Scan for the cell matching the given text and deliver its [x, y] coordinate at center. 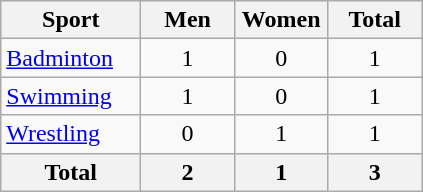
Sport [71, 20]
Wrestling [71, 134]
Men [188, 20]
2 [188, 172]
Women [281, 20]
Swimming [71, 96]
3 [375, 172]
Badminton [71, 58]
